For the text-containing cell, return its midpoint in [X, Y] coordinate format. 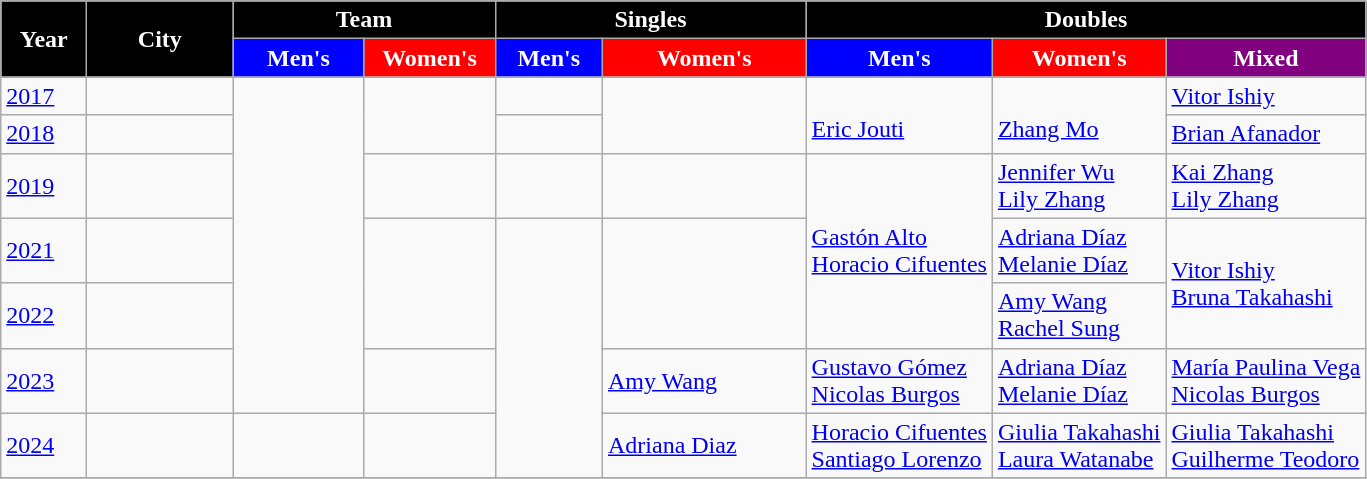
María Paulina Vega Nicolas Burgos [1266, 380]
Giulia Takahashi Guilherme Teodoro [1266, 446]
Gustavo Gómez Nicolas Burgos [899, 380]
Adriana Diaz [704, 446]
Team [364, 20]
2019 [44, 186]
Amy Wang [704, 380]
Gastón Alto Horacio Cifuentes [899, 250]
2024 [44, 446]
Doubles [1086, 20]
Jennifer Wu Lily Zhang [1079, 186]
Giulia Takahashi Laura Watanabe [1079, 446]
Singles [650, 20]
Amy Wang Rachel Sung [1079, 316]
Mixed [1266, 58]
2017 [44, 96]
Vitor Ishiy Bruna Takahashi [1266, 283]
Eric Jouti [899, 115]
Kai Zhang Lily Zhang [1266, 186]
Horacio Cifuentes Santiago Lorenzo [899, 446]
Year [44, 39]
2018 [44, 134]
2023 [44, 380]
2021 [44, 250]
2022 [44, 316]
Vitor Ishiy [1266, 96]
Zhang Mo [1079, 115]
Brian Afanador [1266, 134]
City [160, 39]
